Detect which cell encompasses the target text, then output its (x, y) center coordinate. 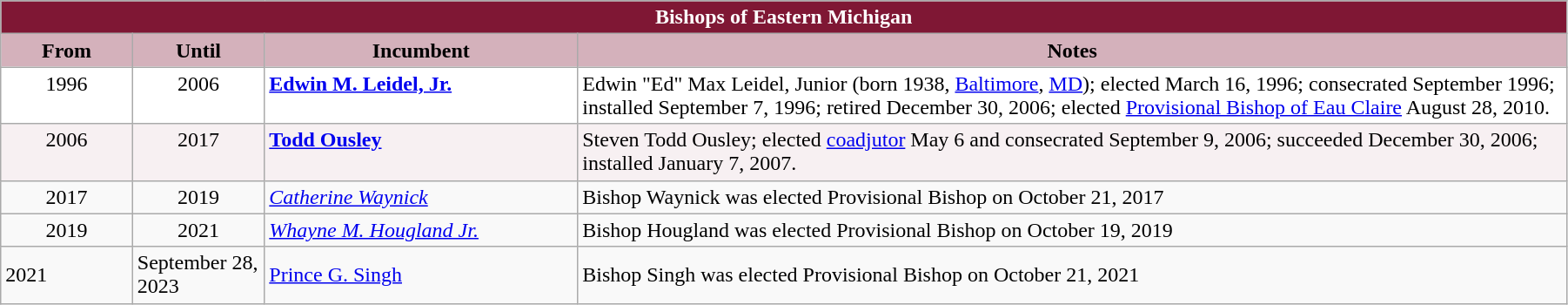
Until (198, 51)
Bishops of Eastern Michigan (784, 17)
Bishop Singh was elected Provisional Bishop on October 21, 2021 (1072, 275)
Whayne M. Hougland Jr. (421, 230)
Bishop Waynick was elected Provisional Bishop on October 21, 2017 (1072, 197)
Prince G. Singh (421, 275)
Todd Ousley (421, 152)
September 28, 2023 (198, 275)
Edwin M. Leidel, Jr. (421, 96)
Bishop Hougland was elected Provisional Bishop on October 19, 2019 (1072, 230)
1996 (67, 96)
Steven Todd Ousley; elected coadjutor May 6 and consecrated September 9, 2006; succeeded December 30, 2006; installed January 7, 2007. (1072, 152)
From (67, 51)
Incumbent (421, 51)
Catherine Waynick (421, 197)
Notes (1072, 51)
